Scan for the cell matching the given text and deliver its [X, Y] coordinate at center. 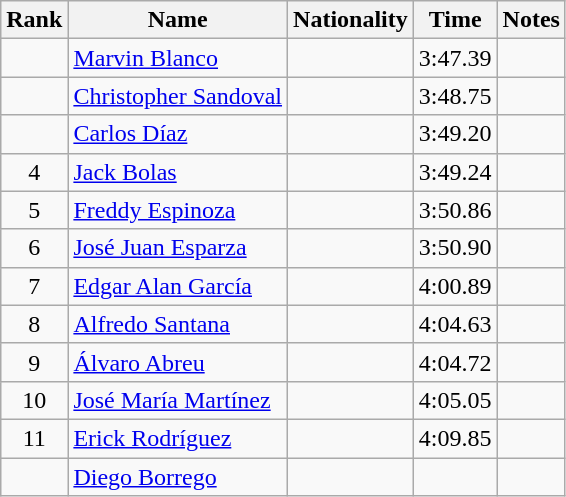
4:00.89 [455, 286]
5 [34, 210]
Carlos Díaz [178, 134]
Alfredo Santana [178, 324]
8 [34, 324]
Álvaro Abreu [178, 362]
Nationality [351, 20]
4 [34, 172]
Christopher Sandoval [178, 96]
3:50.90 [455, 248]
Diego Borrego [178, 477]
Time [455, 20]
11 [34, 438]
3:49.20 [455, 134]
4:04.63 [455, 324]
4:05.05 [455, 400]
6 [34, 248]
José Juan Esparza [178, 248]
Freddy Espinoza [178, 210]
7 [34, 286]
Jack Bolas [178, 172]
3:49.24 [455, 172]
3:50.86 [455, 210]
9 [34, 362]
Erick Rodríguez [178, 438]
Rank [34, 20]
José María Martínez [178, 400]
4:09.85 [455, 438]
3:48.75 [455, 96]
3:47.39 [455, 58]
Notes [531, 20]
Marvin Blanco [178, 58]
Name [178, 20]
Edgar Alan García [178, 286]
4:04.72 [455, 362]
10 [34, 400]
